Return the (X, Y) coordinate for the center point of the cell that contains the specified text.  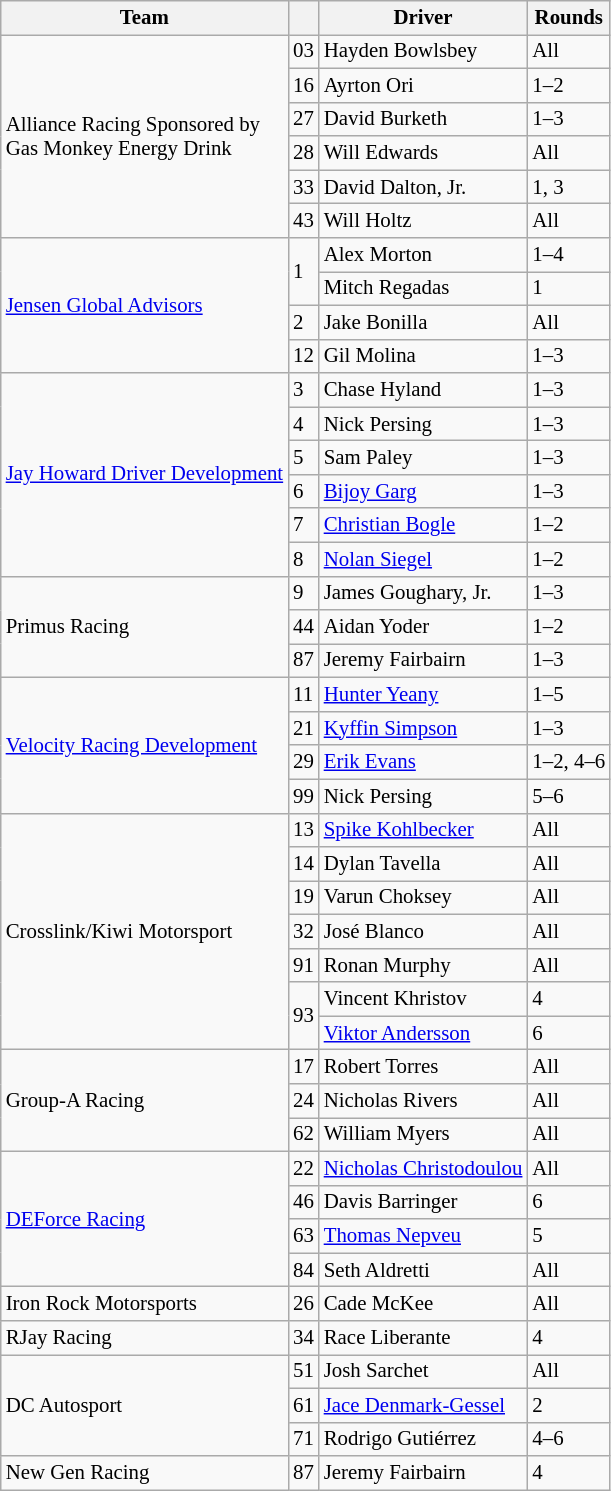
8 (304, 559)
James Goughary, Jr. (424, 593)
Alliance Racing Sponsored byGas Monkey Energy Drink (144, 136)
Jensen Global Advisors (144, 306)
16 (304, 85)
29 (304, 762)
62 (304, 1135)
03 (304, 51)
Rounds (568, 18)
71 (304, 1439)
Cade McKee (424, 1304)
63 (304, 1236)
Mitch Regadas (424, 288)
34 (304, 1338)
Erik Evans (424, 762)
27 (304, 119)
Dylan Tavella (424, 864)
11 (304, 695)
46 (304, 1202)
Race Liberante (424, 1338)
Aidan Yoder (424, 627)
26 (304, 1304)
Seth Aldretti (424, 1270)
4–6 (568, 1439)
Chase Hyland (424, 390)
Jace Denmark-Gessel (424, 1405)
Spike Kohlbecker (424, 830)
Iron Rock Motorsports (144, 1304)
Jay Howard Driver Development (144, 474)
Ayrton Ori (424, 85)
99 (304, 796)
Nicholas Rivers (424, 1101)
Crosslink/Kiwi Motorsport (144, 932)
Team (144, 18)
William Myers (424, 1135)
9 (304, 593)
84 (304, 1270)
17 (304, 1067)
DC Autosport (144, 1405)
1, 3 (568, 187)
28 (304, 153)
32 (304, 931)
22 (304, 1168)
Thomas Nepveu (424, 1236)
Bijoy Garg (424, 491)
Primus Racing (144, 627)
5–6 (568, 796)
Vincent Khristov (424, 999)
21 (304, 728)
Davis Barringer (424, 1202)
14 (304, 864)
Nicholas Christodoulou (424, 1168)
93 (304, 1016)
24 (304, 1101)
61 (304, 1405)
José Blanco (424, 931)
1–5 (568, 695)
Gil Molina (424, 356)
Christian Bogle (424, 525)
New Gen Racing (144, 1473)
Viktor Andersson (424, 1033)
Group-A Racing (144, 1101)
Will Holtz (424, 221)
Velocity Racing Development (144, 746)
43 (304, 221)
Robert Torres (424, 1067)
Nolan Siegel (424, 559)
Alex Morton (424, 255)
Driver (424, 18)
Will Edwards (424, 153)
Ronan Murphy (424, 965)
7 (304, 525)
David Burketh (424, 119)
DEForce Racing (144, 1218)
Kyffin Simpson (424, 728)
12 (304, 356)
RJay Racing (144, 1338)
Hayden Bowlsbey (424, 51)
Varun Choksey (424, 898)
Rodrigo Gutiérrez (424, 1439)
David Dalton, Jr. (424, 187)
13 (304, 830)
91 (304, 965)
51 (304, 1371)
33 (304, 187)
Jake Bonilla (424, 322)
Josh Sarchet (424, 1371)
1–2, 4–6 (568, 762)
Sam Paley (424, 458)
1–4 (568, 255)
19 (304, 898)
44 (304, 627)
3 (304, 390)
Hunter Yeany (424, 695)
